Find where the given text appears and provide that cell's center as [x, y] coordinate. 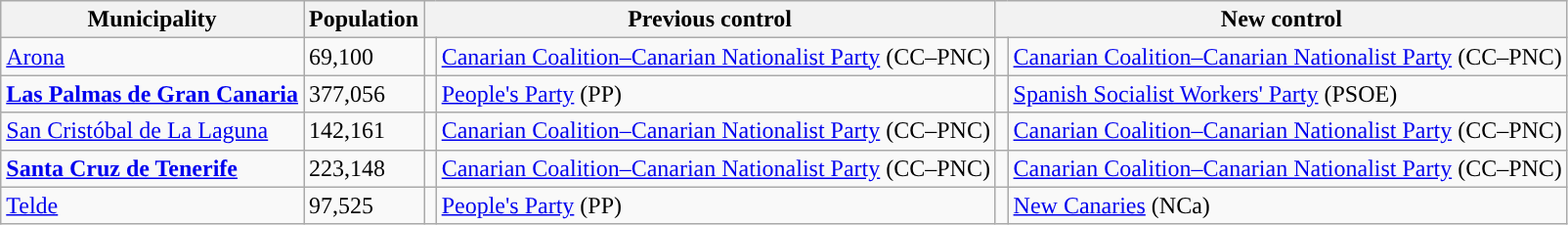
223,148 [364, 168]
Municipality [152, 20]
San Cristóbal de La Laguna [152, 131]
Arona [152, 57]
New control [1281, 20]
69,100 [364, 57]
377,056 [364, 94]
97,525 [364, 205]
Las Palmas de Gran Canaria [152, 94]
142,161 [364, 131]
New Canaries (NCa) [1287, 205]
Population [364, 20]
Telde [152, 205]
Santa Cruz de Tenerife [152, 168]
Previous control [710, 20]
Spanish Socialist Workers' Party (PSOE) [1287, 94]
